Provide the [X, Y] coordinate of the cell's center where the given text is located.  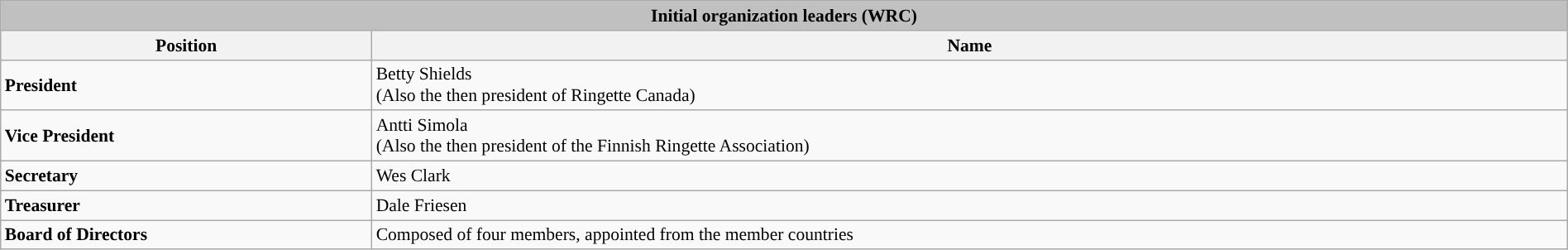
Secretary [187, 176]
President [187, 84]
Treasurer [187, 205]
Antti Simola (Also the then president of the Finnish Ringette Association) [970, 136]
Vice President [187, 136]
Initial organization leaders (WRC) [784, 16]
Name [970, 46]
Board of Directors [187, 235]
Composed of four members, appointed from the member countries [970, 235]
Dale Friesen [970, 205]
Betty Shields (Also the then president of Ringette Canada) [970, 84]
Wes Clark [970, 176]
Position [187, 46]
